Scan for the cell matching the given text and deliver its (X, Y) coordinate at center. 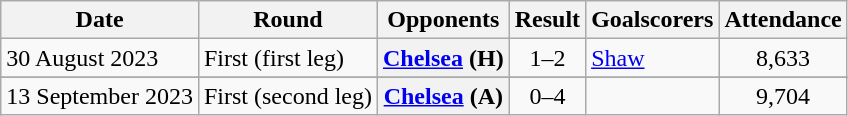
Shaw (652, 58)
Attendance (783, 20)
9,704 (783, 96)
First (second leg) (288, 96)
1–2 (547, 58)
Chelsea (H) (443, 58)
13 September 2023 (100, 96)
8,633 (783, 58)
Date (100, 20)
Round (288, 20)
30 August 2023 (100, 58)
Chelsea (A) (443, 96)
Opponents (443, 20)
0–4 (547, 96)
Result (547, 20)
First (first leg) (288, 58)
Goalscorers (652, 20)
